For the text-containing cell, return its midpoint in [X, Y] coordinate format. 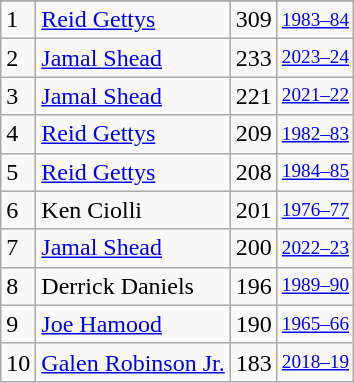
2 [18, 58]
1965–66 [315, 324]
309 [254, 20]
1 [18, 20]
233 [254, 58]
3 [18, 96]
1976–77 [315, 210]
2023–24 [315, 58]
5 [18, 172]
200 [254, 248]
2021–22 [315, 96]
Derrick Daniels [133, 286]
7 [18, 248]
183 [254, 362]
Joe Hamood [133, 324]
2022–23 [315, 248]
6 [18, 210]
221 [254, 96]
Galen Robinson Jr. [133, 362]
196 [254, 286]
Ken Ciolli [133, 210]
1983–84 [315, 20]
4 [18, 134]
1984–85 [315, 172]
209 [254, 134]
208 [254, 172]
1982–83 [315, 134]
8 [18, 286]
2018–19 [315, 362]
190 [254, 324]
201 [254, 210]
9 [18, 324]
10 [18, 362]
1989–90 [315, 286]
